Determine the (x, y) coordinate at the center of the cell enclosing the given text.  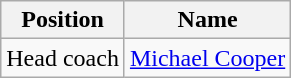
Michael Cooper (207, 58)
Position (63, 20)
Name (207, 20)
Head coach (63, 58)
